Return the [x, y] coordinate for the center point of the cell that contains the specified text.  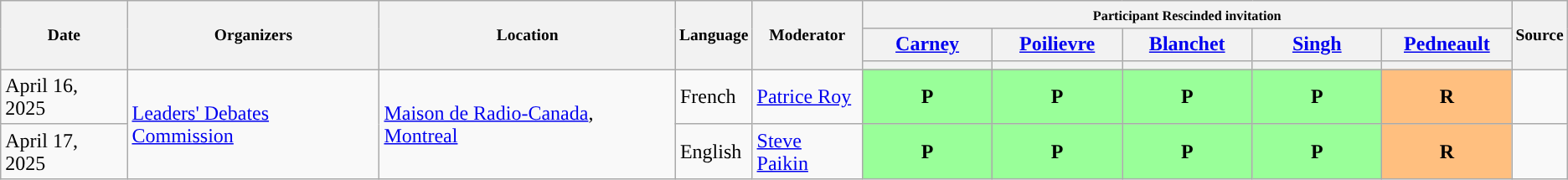
Singh [1317, 44]
Participant Rescinded invitation [1188, 15]
Blanchet [1188, 44]
Poilievre [1057, 44]
Location [528, 35]
English [714, 151]
Date [64, 35]
Leaders' Debates Commission [253, 124]
Language [714, 35]
Carney [928, 44]
Moderator [807, 35]
April 16, 2025 [64, 97]
Maison de Radio-Canada, Montreal [528, 124]
Source [1540, 35]
Pedneault [1447, 44]
April 17, 2025 [64, 151]
Steve Paikin [807, 151]
Patrice Roy [807, 97]
Organizers [253, 35]
French [714, 97]
